Capture the cell that displays the provided text and extract its (X, Y) central coordinate. 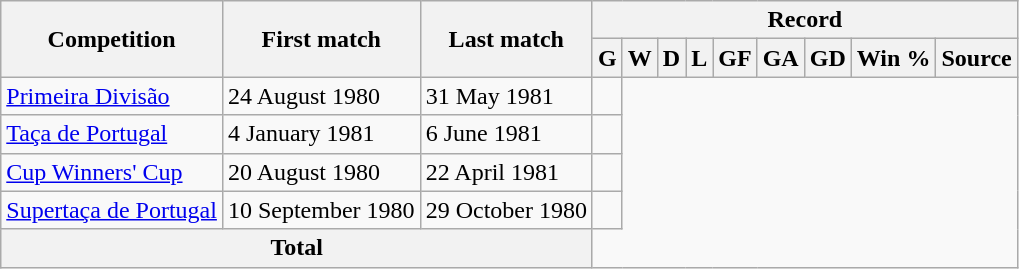
Competition (112, 39)
6 June 1981 (506, 134)
Supertaça de Portugal (112, 210)
24 August 1980 (321, 96)
31 May 1981 (506, 96)
GD (828, 58)
W (640, 58)
Record (804, 20)
Win % (894, 58)
First match (321, 39)
Cup Winners' Cup (112, 172)
GF (735, 58)
20 August 1980 (321, 172)
10 September 1980 (321, 210)
G (607, 58)
D (671, 58)
22 April 1981 (506, 172)
4 January 1981 (321, 134)
L (700, 58)
GA (780, 58)
Total (297, 248)
Last match (506, 39)
29 October 1980 (506, 210)
Taça de Portugal (112, 134)
Primeira Divisão (112, 96)
Source (976, 58)
